From the cell containing the given text, extract its center point as (X, Y) coordinate. 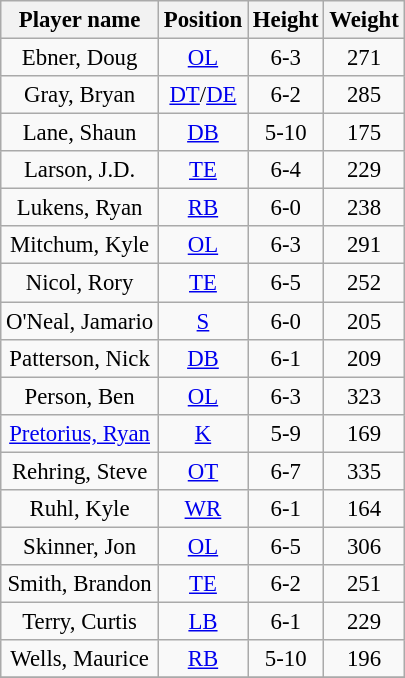
335 (364, 471)
205 (364, 321)
251 (364, 584)
Mitchum, Kyle (80, 245)
O'Neal, Jamario (80, 321)
Player name (80, 20)
Height (286, 20)
Ruhl, Kyle (80, 509)
5-9 (286, 433)
6-7 (286, 471)
Nicol, Rory (80, 283)
306 (364, 546)
Lane, Shaun (80, 133)
209 (364, 358)
164 (364, 509)
LB (202, 621)
Terry, Curtis (80, 621)
252 (364, 283)
Position (202, 20)
Skinner, Jon (80, 546)
Person, Ben (80, 396)
285 (364, 95)
323 (364, 396)
Pretorius, Ryan (80, 433)
6-4 (286, 170)
169 (364, 433)
WR (202, 509)
Rehring, Steve (80, 471)
Patterson, Nick (80, 358)
Ebner, Doug (80, 58)
S (202, 321)
Smith, Brandon (80, 584)
Weight (364, 20)
Larson, J.D. (80, 170)
238 (364, 208)
Gray, Bryan (80, 95)
271 (364, 58)
291 (364, 245)
Wells, Maurice (80, 659)
OT (202, 471)
175 (364, 133)
Lukens, Ryan (80, 208)
K (202, 433)
DT/DE (202, 95)
196 (364, 659)
